Output the (x, y) coordinate of the center of the cell containing the given text.  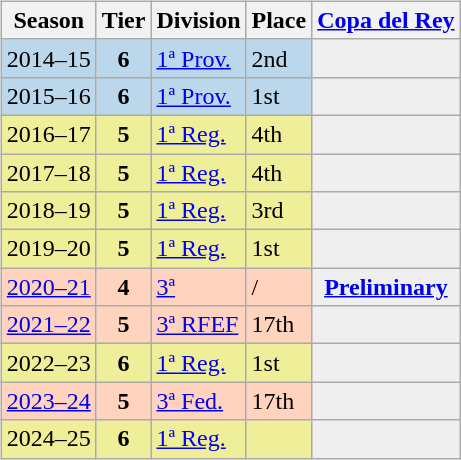
2016–17 (48, 134)
3ª Fed. (198, 401)
2021–22 (48, 325)
2019–20 (48, 249)
2024–25 (48, 439)
Place (279, 20)
3ª (198, 287)
3rd (279, 211)
2020–21 (48, 287)
/ (279, 287)
Tier (124, 20)
4 (124, 287)
2015–16 (48, 96)
Division (198, 20)
Preliminary (386, 287)
2022–23 (48, 363)
2018–19 (48, 211)
2023–24 (48, 401)
Season (48, 20)
3ª RFEF (198, 325)
2nd (279, 58)
2014–15 (48, 58)
2017–18 (48, 173)
Copa del Rey (386, 20)
